Scan for the cell matching the given text and deliver its (X, Y) coordinate at center. 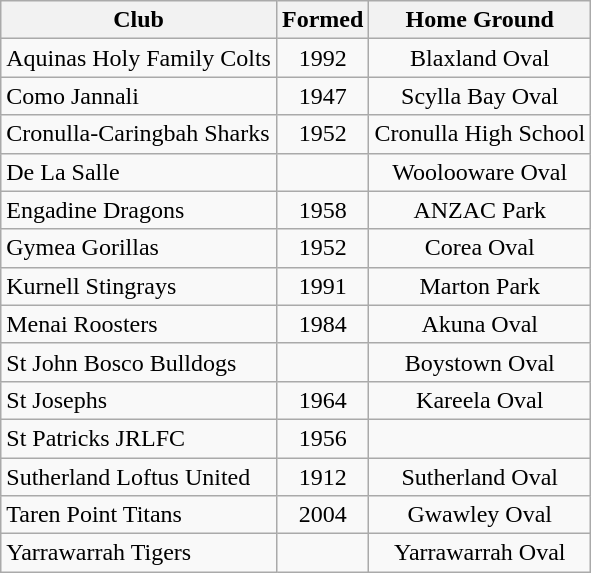
Scylla Bay Oval (480, 96)
Yarrawarrah Oval (480, 553)
Taren Point Titans (139, 515)
Boystown Oval (480, 362)
Club (139, 20)
St John Bosco Bulldogs (139, 362)
Yarrawarrah Tigers (139, 553)
Sutherland Oval (480, 477)
Como Jannali (139, 96)
Gwawley Oval (480, 515)
ANZAC Park (480, 210)
Kareela Oval (480, 400)
Cronulla-Caringbah Sharks (139, 134)
Menai Roosters (139, 324)
2004 (322, 515)
Gymea Gorillas (139, 248)
De La Salle (139, 172)
1956 (322, 438)
Akuna Oval (480, 324)
Marton Park (480, 286)
Formed (322, 20)
1912 (322, 477)
Kurnell Stingrays (139, 286)
1958 (322, 210)
St Josephs (139, 400)
1964 (322, 400)
Woolooware Oval (480, 172)
1947 (322, 96)
St Patricks JRLFC (139, 438)
Sutherland Loftus United (139, 477)
Cronulla High School (480, 134)
Aquinas Holy Family Colts (139, 58)
1991 (322, 286)
1992 (322, 58)
Engadine Dragons (139, 210)
Corea Oval (480, 248)
1984 (322, 324)
Blaxland Oval (480, 58)
Home Ground (480, 20)
